Find where the given text appears and provide that cell's center as (x, y) coordinate. 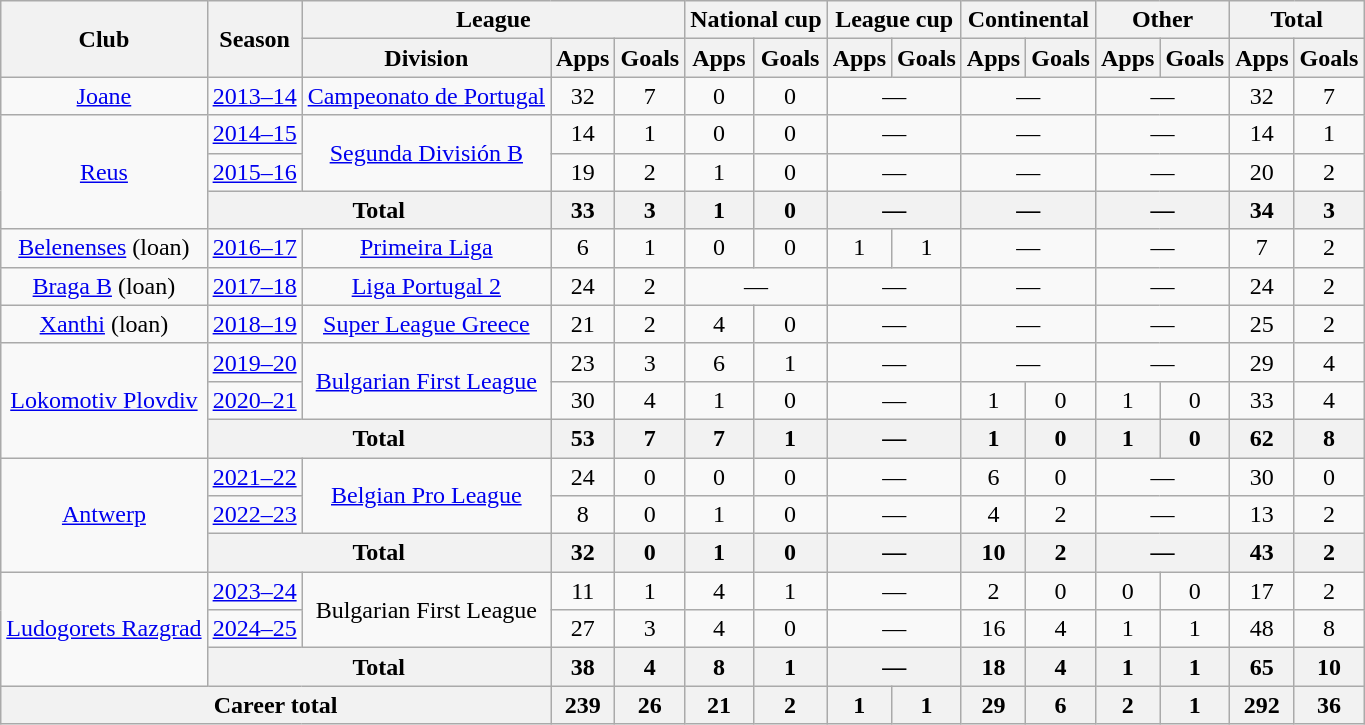
38 (582, 667)
2016–17 (254, 248)
17 (1262, 591)
League cup (894, 20)
Belgian Pro League (426, 496)
25 (1262, 324)
23 (582, 362)
League (494, 20)
27 (582, 629)
292 (1262, 705)
Club (104, 39)
Ludogorets Razgrad (104, 629)
2019–20 (254, 362)
Division (426, 58)
2022–23 (254, 515)
Primeira Liga (426, 248)
65 (1262, 667)
26 (650, 705)
Joane (104, 96)
62 (1262, 438)
48 (1262, 629)
2018–19 (254, 324)
Super League Greece (426, 324)
18 (993, 667)
2020–21 (254, 400)
Braga B (loan) (104, 286)
34 (1262, 210)
16 (993, 629)
2013–14 (254, 96)
2017–18 (254, 286)
Campeonato de Portugal (426, 96)
Antwerp (104, 515)
2014–15 (254, 134)
2015–16 (254, 172)
Lokomotiv Plovdiv (104, 400)
National cup (756, 20)
2021–22 (254, 477)
Xanthi (loan) (104, 324)
Career total (276, 705)
36 (1329, 705)
11 (582, 591)
Segunda División B (426, 153)
Season (254, 39)
2024–25 (254, 629)
19 (582, 172)
239 (582, 705)
20 (1262, 172)
Reus (104, 172)
Other (1162, 20)
43 (1262, 553)
Continental (1028, 20)
53 (582, 438)
Liga Portugal 2 (426, 286)
Belenenses (loan) (104, 248)
2023–24 (254, 591)
13 (1262, 515)
